Output the (x, y) coordinate of the center of the cell containing the given text.  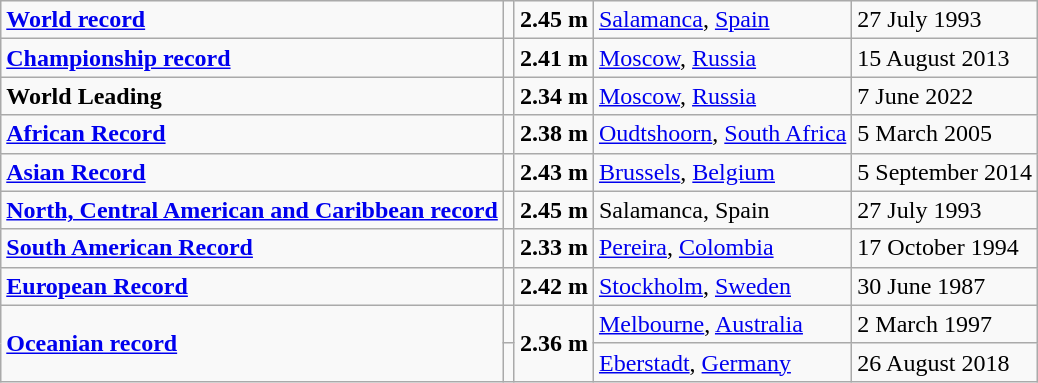
Oudtshoorn, South Africa (722, 134)
South American Record (252, 248)
30 June 1987 (945, 286)
7 June 2022 (945, 96)
Championship record (252, 58)
5 September 2014 (945, 172)
15 August 2013 (945, 58)
Melbourne, Australia (722, 324)
African Record (252, 134)
26 August 2018 (945, 362)
Pereira, Colombia (722, 248)
World Leading (252, 96)
2.41 m (554, 58)
Oceanian record (252, 343)
2 March 1997 (945, 324)
5 March 2005 (945, 134)
North, Central American and Caribbean record (252, 210)
2.43 m (554, 172)
2.33 m (554, 248)
European Record (252, 286)
2.36 m (554, 343)
Eberstadt, Germany (722, 362)
2.38 m (554, 134)
World record (252, 20)
Stockholm, Sweden (722, 286)
17 October 1994 (945, 248)
2.34 m (554, 96)
2.42 m (554, 286)
Brussels, Belgium (722, 172)
Asian Record (252, 172)
